Scan for the cell matching the given text and deliver its [X, Y] coordinate at center. 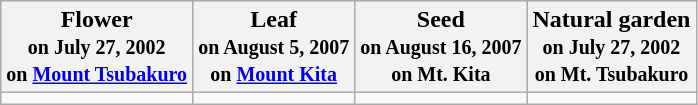
Leafon August 5, 2007on Mount Kita [274, 47]
Natural gardenon July 27, 2002on Mt. Tsubakuro [612, 47]
Seedon August 16, 2007on Mt. Kita [441, 47]
Floweron July 27, 2002on Mount Tsubakuro [97, 47]
